Output the [x, y] coordinate of the center of the cell containing the given text.  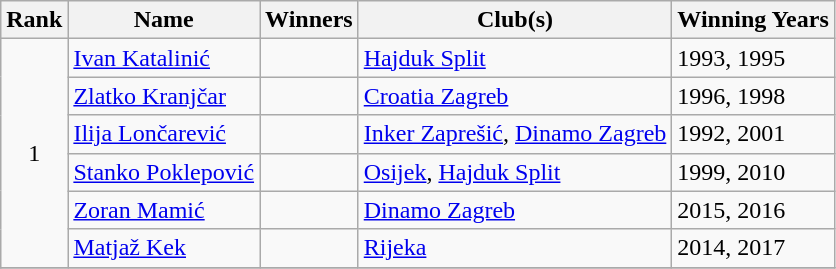
Matjaž Kek [164, 248]
Croatia Zagreb [515, 96]
2015, 2016 [753, 210]
Name [164, 20]
Stanko Poklepović [164, 172]
Rank [34, 20]
Winners [310, 20]
Osijek, Hajduk Split [515, 172]
1996, 1998 [753, 96]
2014, 2017 [753, 248]
Zlatko Kranjčar [164, 96]
Ilija Lončarević [164, 134]
Inker Zaprešić, Dinamo Zagreb [515, 134]
1993, 1995 [753, 58]
1 [34, 153]
Club(s) [515, 20]
Winning Years [753, 20]
1999, 2010 [753, 172]
Ivan Katalinić [164, 58]
Zoran Mamić [164, 210]
Dinamo Zagreb [515, 210]
Hajduk Split [515, 58]
1992, 2001 [753, 134]
Rijeka [515, 248]
